Search for the cell housing the specified text and yield its [X, Y] center coordinate. 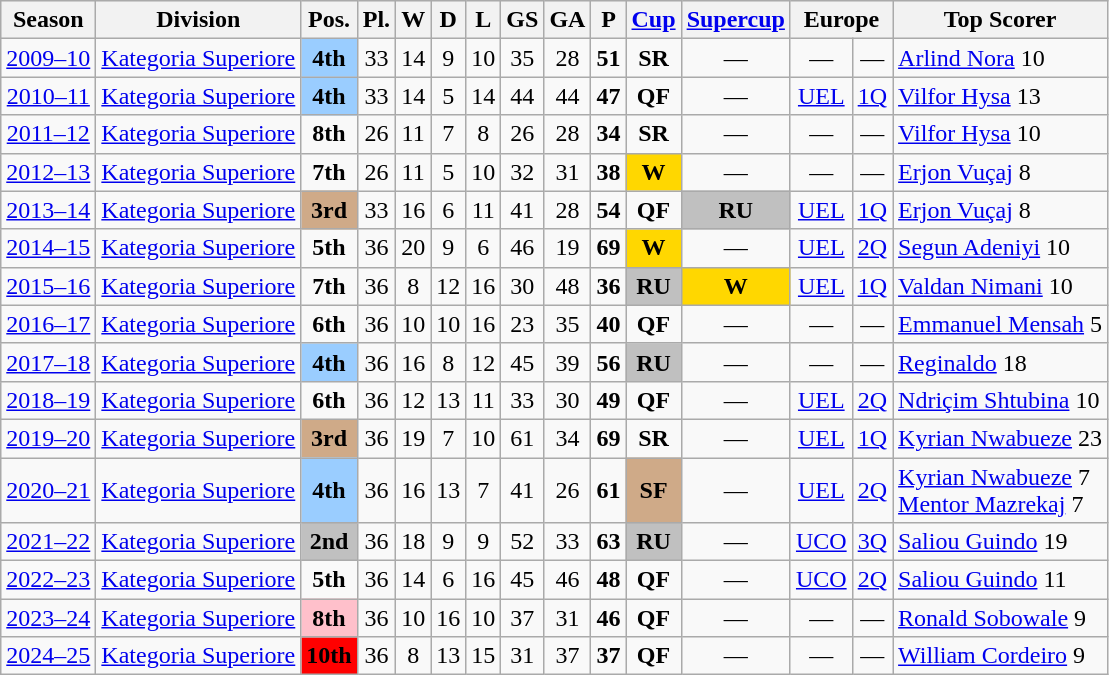
Arlind Nora 10 [1000, 58]
GA [568, 20]
SF [654, 490]
39 [568, 362]
2021–22 [48, 542]
2010–11 [48, 96]
P [608, 20]
18 [414, 542]
2022–23 [48, 580]
William Cordeiro 9 [1000, 656]
10th [329, 656]
Kyrian Nwabueze 23 [1000, 438]
Emmanuel Mensah 5 [1000, 324]
47 [608, 96]
2017–18 [48, 362]
54 [608, 210]
Valdan Nimani 10 [1000, 286]
L [484, 20]
20 [414, 248]
63 [608, 542]
Cup [654, 20]
2011–12 [48, 134]
Pl. [376, 20]
52 [522, 542]
2012–13 [48, 172]
Ndriçim Shtubina 10 [1000, 400]
15 [484, 656]
2020–21 [48, 490]
Kyrian Nwabueze 7 Mentor Mazrekaj 7 [1000, 490]
Europe [841, 20]
49 [608, 400]
51 [608, 58]
2024–25 [48, 656]
D [448, 20]
3Q [872, 542]
Division [198, 20]
2018–19 [48, 400]
32 [522, 172]
Vilfor Hysa 10 [1000, 134]
Supercup [736, 20]
Vilfor Hysa 13 [1000, 96]
2014–15 [48, 248]
2023–24 [48, 618]
2016–17 [48, 324]
23 [522, 324]
56 [608, 362]
2013–14 [48, 210]
GS [522, 20]
Pos. [329, 20]
2015–16 [48, 286]
Saliou Guindo 11 [1000, 580]
2019–20 [48, 438]
Season [48, 20]
2009–10 [48, 58]
Segun Adeniyi 10 [1000, 248]
40 [608, 324]
38 [608, 172]
Top Scorer [1000, 20]
Ronald Sobowale 9 [1000, 618]
Reginaldo 18 [1000, 362]
Saliou Guindo 19 [1000, 542]
2nd [329, 542]
